Return (x, y) of the center of cell containing provided text 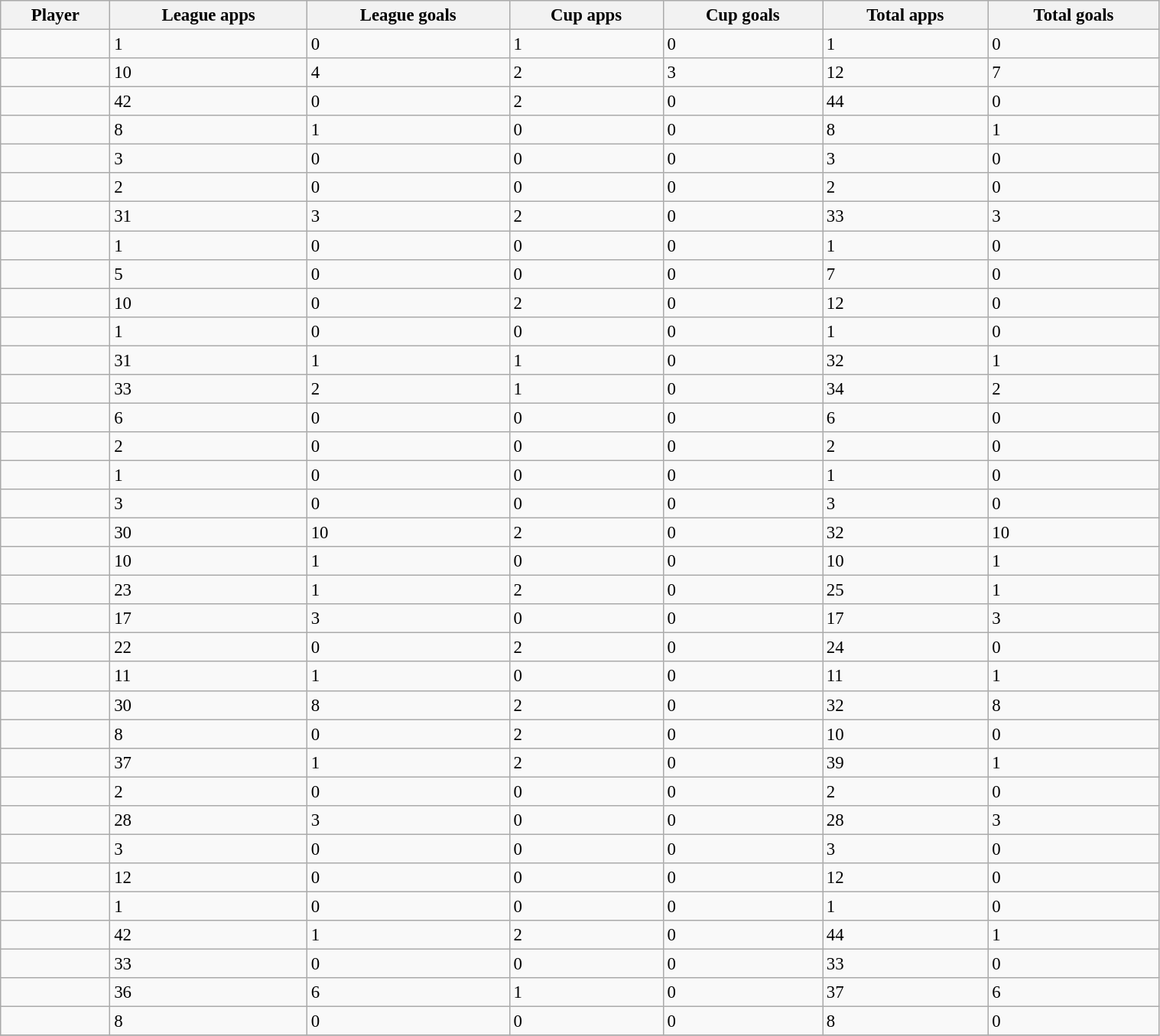
Cup apps (586, 15)
34 (905, 389)
22 (208, 648)
League apps (208, 15)
Cup goals (742, 15)
5 (208, 274)
League goals (408, 15)
Player (55, 15)
25 (905, 590)
Total apps (905, 15)
Total goals (1074, 15)
24 (905, 648)
4 (408, 73)
36 (208, 992)
23 (208, 590)
39 (905, 762)
